Detect which cell encompasses the target text, then output its (X, Y) center coordinate. 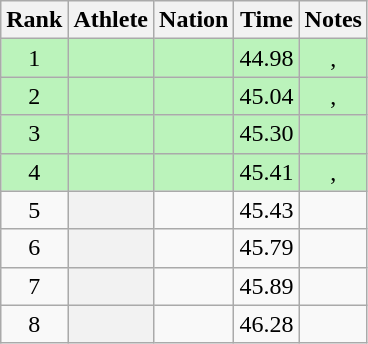
Notes (333, 20)
45.30 (266, 134)
4 (34, 172)
44.98 (266, 58)
Time (266, 20)
45.79 (266, 248)
2 (34, 96)
8 (34, 324)
5 (34, 210)
6 (34, 248)
Athlete (111, 20)
Rank (34, 20)
Nation (194, 20)
45.43 (266, 210)
45.41 (266, 172)
45.89 (266, 286)
1 (34, 58)
46.28 (266, 324)
7 (34, 286)
3 (34, 134)
45.04 (266, 96)
